Find where the given text appears and provide that cell's center as [x, y] coordinate. 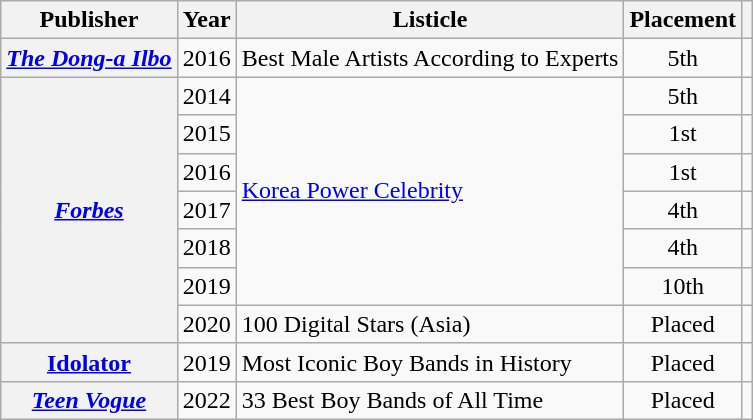
10th [683, 286]
2017 [206, 210]
Korea Power Celebrity [430, 191]
Publisher [89, 20]
Year [206, 20]
Most Iconic Boy Bands in History [430, 362]
Listicle [430, 20]
100 Digital Stars (Asia) [430, 324]
2018 [206, 248]
The Dong-a Ilbo [89, 58]
Forbes [89, 210]
Placement [683, 20]
2014 [206, 96]
Best Male Artists According to Experts [430, 58]
Teen Vogue [89, 400]
2022 [206, 400]
33 Best Boy Bands of All Time [430, 400]
Idolator [89, 362]
2020 [206, 324]
2015 [206, 134]
